Capture the cell that displays the provided text and extract its (X, Y) central coordinate. 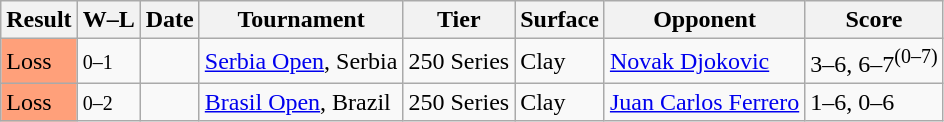
0–2 (108, 102)
Tier (459, 20)
W–L (108, 20)
Result (39, 20)
3–6, 6–7(0–7) (874, 62)
Tournament (301, 20)
Juan Carlos Ferrero (704, 102)
Score (874, 20)
Surface (560, 20)
Opponent (704, 20)
Serbia Open, Serbia (301, 62)
Brasil Open, Brazil (301, 102)
1–6, 0–6 (874, 102)
0–1 (108, 62)
Novak Djokovic (704, 62)
Date (170, 20)
